For the text-containing cell, return its midpoint in [X, Y] coordinate format. 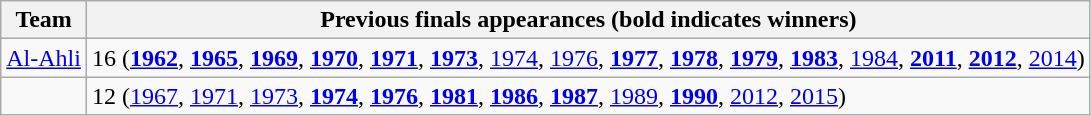
Previous finals appearances (bold indicates winners) [588, 20]
Team [44, 20]
16 (1962, 1965, 1969, 1970, 1971, 1973, 1974, 1976, 1977, 1978, 1979, 1983, 1984, 2011, 2012, 2014) [588, 58]
Al-Ahli [44, 58]
12 (1967, 1971, 1973, 1974, 1976, 1981, 1986, 1987, 1989, 1990, 2012, 2015) [588, 96]
